Find where the given text appears and provide that cell's center as (x, y) coordinate. 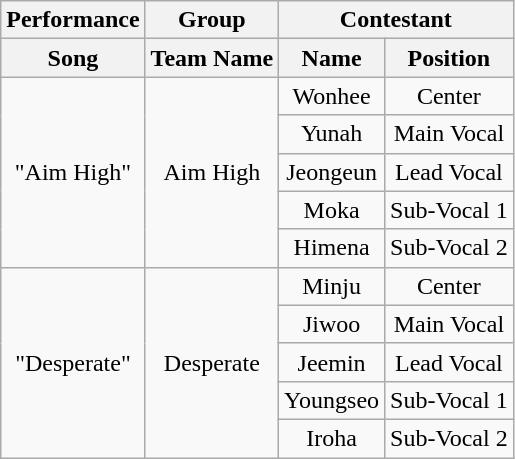
Jeemin (332, 362)
Song (73, 58)
Position (450, 58)
Team Name (212, 58)
Contestant (396, 20)
Minju (332, 286)
Aim High (212, 172)
Jiwoo (332, 324)
Name (332, 58)
Moka (332, 210)
Jeongeun (332, 172)
Performance (73, 20)
Wonhee (332, 96)
Group (212, 20)
Youngseo (332, 400)
"Aim High" (73, 172)
Yunah (332, 134)
"Desperate" (73, 362)
Iroha (332, 438)
Desperate (212, 362)
Himena (332, 248)
